Extract the (x, y) coordinate from the center of the cell holding the provided text.  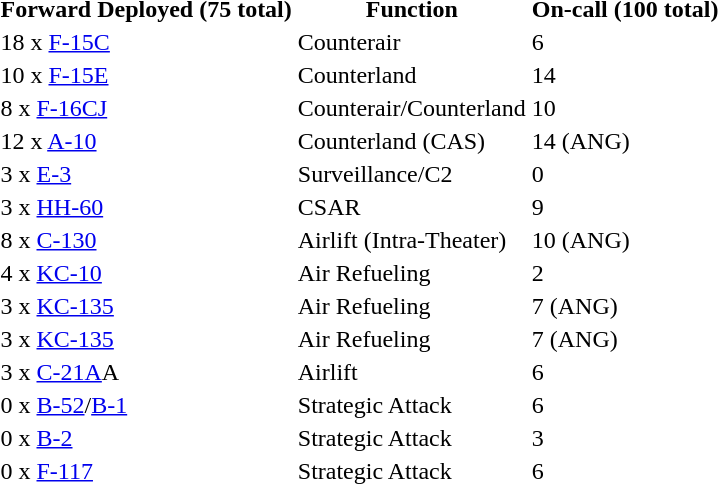
CSAR (412, 207)
Airlift (412, 372)
Counterair/Counterland (412, 108)
Counterland (CAS) (412, 141)
Surveillance/C2 (412, 174)
Counterland (412, 75)
Airlift (Intra-Theater) (412, 240)
Counterair (412, 42)
